Find where the given text appears and provide that cell's center as [X, Y] coordinate. 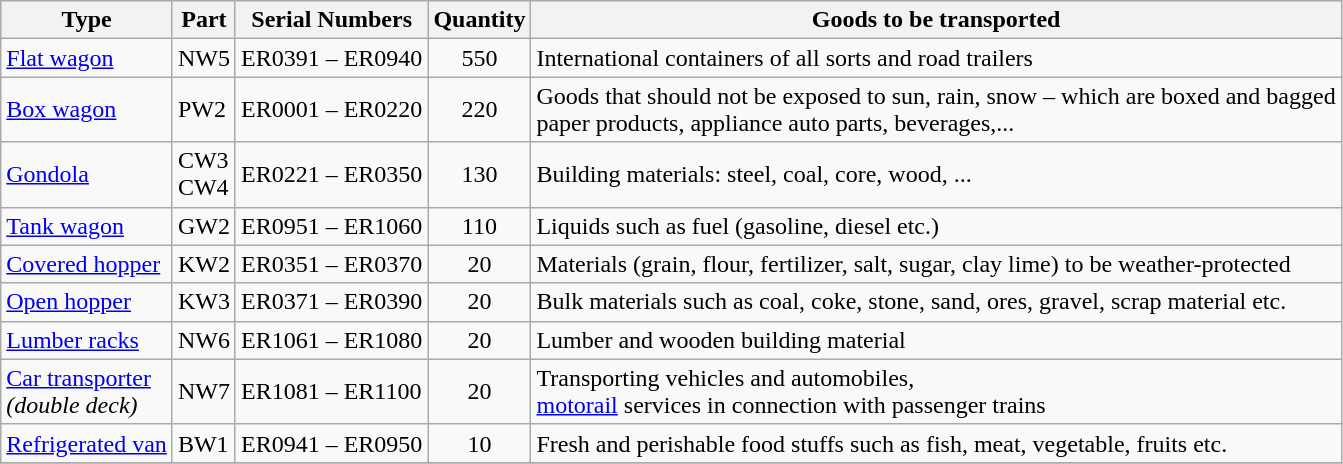
ER0371 – ER0390 [331, 302]
ER0951 – ER1060 [331, 226]
NW7 [204, 392]
Goods that should not be exposed to sun, rain, snow – which are boxed and baggedpaper products, appliance auto parts, beverages,... [936, 110]
Gondola [87, 174]
Serial Numbers [331, 20]
Lumber racks [87, 340]
Liquids such as fuel (gasoline, diesel etc.) [936, 226]
ER0391 – ER0940 [331, 58]
CW3CW4 [204, 174]
550 [480, 58]
International containers of all sorts and road trailers [936, 58]
BW1 [204, 443]
ER0221 – ER0350 [331, 174]
Tank wagon [87, 226]
110 [480, 226]
Part [204, 20]
Lumber and wooden building material [936, 340]
Refrigerated van [87, 443]
10 [480, 443]
ER0351 – ER0370 [331, 264]
ER0001 – ER0220 [331, 110]
Fresh and perishable food stuffs such as fish, meat, vegetable, fruits etc. [936, 443]
ER0941 – ER0950 [331, 443]
130 [480, 174]
Bulk materials such as coal, coke, stone, sand, ores, gravel, scrap material etc. [936, 302]
Materials (grain, flour, fertilizer, salt, sugar, clay lime) to be weather-protected [936, 264]
NW5 [204, 58]
Quantity [480, 20]
Type [87, 20]
Goods to be transported [936, 20]
Transporting vehicles and automobiles,motorail services in connection with passenger trains [936, 392]
Open hopper [87, 302]
Car transporter(double deck) [87, 392]
Flat wagon [87, 58]
ER1061 – ER1080 [331, 340]
PW2 [204, 110]
Covered hopper [87, 264]
GW2 [204, 226]
KW3 [204, 302]
Box wagon [87, 110]
NW6 [204, 340]
Building materials: steel, coal, core, wood, ... [936, 174]
ER1081 – ER1100 [331, 392]
220 [480, 110]
KW2 [204, 264]
